Search for the cell housing the specified text and yield its (X, Y) center coordinate. 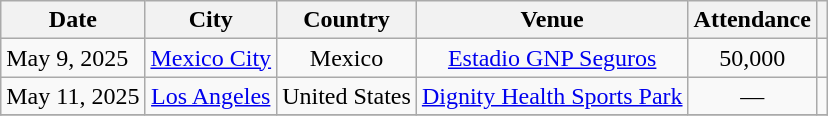
United States (347, 96)
May 9, 2025 (73, 58)
50,000 (752, 58)
Estadio GNP Seguros (552, 58)
Country (347, 20)
Mexico City (211, 58)
— (752, 96)
Date (73, 20)
City (211, 20)
Mexico (347, 58)
Dignity Health Sports Park (552, 96)
Los Angeles (211, 96)
Venue (552, 20)
May 11, 2025 (73, 96)
Attendance (752, 20)
